Return (X, Y) of the center of cell containing provided text 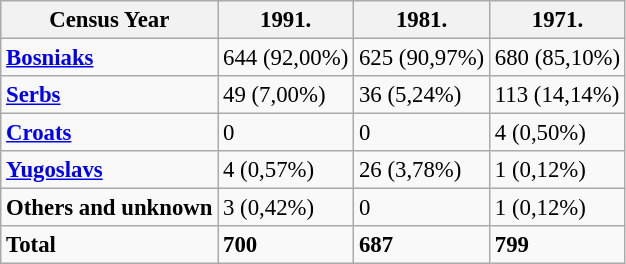
625 (90,97%) (422, 58)
1981. (422, 20)
644 (92,00%) (286, 58)
680 (85,10%) (558, 58)
3 (0,42%) (286, 208)
Others and unknown (110, 208)
687 (422, 245)
1991. (286, 20)
700 (286, 245)
113 (14,14%) (558, 95)
1971. (558, 20)
26 (3,78%) (422, 170)
Census Year (110, 20)
Yugoslavs (110, 170)
36 (5,24%) (422, 95)
Total (110, 245)
49 (7,00%) (286, 95)
4 (0,57%) (286, 170)
799 (558, 245)
Croats (110, 133)
Serbs (110, 95)
Bosniaks (110, 58)
4 (0,50%) (558, 133)
